From the cell containing the given text, extract its center point as (x, y) coordinate. 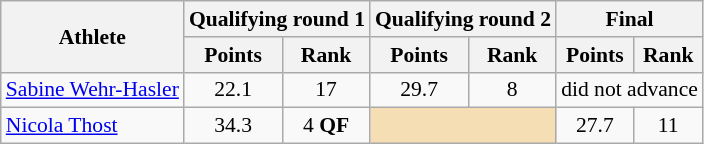
Sabine Wehr-Hasler (92, 90)
Athlete (92, 36)
17 (326, 90)
Nicola Thost (92, 126)
27.7 (594, 126)
did not advance (630, 90)
8 (512, 90)
22.1 (233, 90)
4 QF (326, 126)
Final (630, 19)
29.7 (419, 90)
Qualifying round 2 (463, 19)
34.3 (233, 126)
Qualifying round 1 (277, 19)
11 (668, 126)
